Capture the cell that displays the provided text and extract its [x, y] central coordinate. 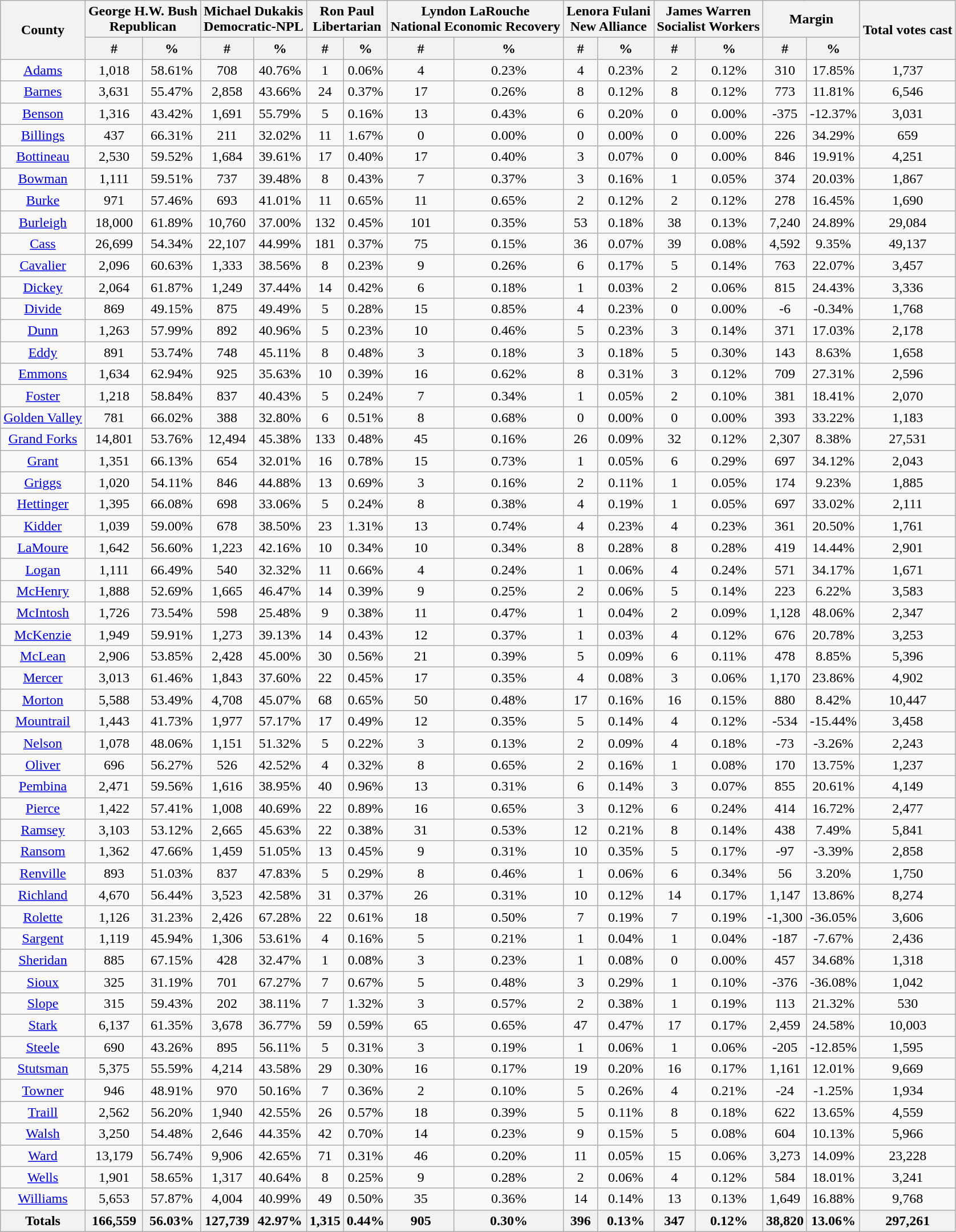
1,128 [785, 613]
5,966 [908, 1134]
Williams [43, 1199]
1,977 [227, 722]
3,678 [227, 1026]
71 [325, 1156]
1,317 [227, 1177]
393 [785, 418]
971 [114, 200]
55.59% [171, 1069]
419 [785, 548]
10.13% [833, 1134]
24.58% [833, 1026]
0.51% [365, 418]
27,531 [908, 439]
Ron PaulLibertarian [347, 19]
-1,300 [785, 917]
29 [325, 1069]
19 [581, 1069]
35 [421, 1199]
19.91% [833, 157]
20.50% [833, 526]
46.47% [279, 591]
166,559 [114, 1221]
1,020 [114, 483]
2,426 [227, 917]
1,934 [908, 1091]
1,726 [114, 613]
2,459 [785, 1026]
13.65% [833, 1112]
1,750 [908, 873]
McLean [43, 656]
75 [421, 244]
891 [114, 352]
478 [785, 656]
143 [785, 352]
5,375 [114, 1069]
892 [227, 331]
1.67% [365, 135]
-3.26% [833, 743]
1,119 [114, 938]
49.15% [171, 309]
4,670 [114, 895]
-24 [785, 1091]
44.88% [279, 483]
885 [114, 960]
174 [785, 483]
1,885 [908, 483]
Walsh [43, 1134]
59.56% [171, 787]
1,649 [785, 1199]
29,084 [908, 222]
57.46% [171, 200]
40.69% [279, 808]
10,447 [908, 700]
428 [227, 960]
1,595 [908, 1047]
880 [785, 700]
43.26% [171, 1047]
39.61% [279, 157]
-7.67% [833, 938]
20.78% [833, 635]
1,616 [227, 787]
9,669 [908, 1069]
1,223 [227, 548]
226 [785, 135]
5,653 [114, 1199]
763 [785, 265]
1,151 [227, 743]
101 [421, 222]
LaMoure [43, 548]
1,671 [908, 569]
59.51% [171, 179]
1,422 [114, 808]
3,241 [908, 1177]
McKenzie [43, 635]
925 [227, 374]
1,218 [114, 396]
3,631 [114, 92]
2,243 [908, 743]
42.65% [279, 1156]
12.01% [833, 1069]
61.46% [171, 678]
2,428 [227, 656]
1,690 [908, 200]
23.86% [833, 678]
4,559 [908, 1112]
66.02% [171, 418]
457 [785, 960]
622 [785, 1112]
1,843 [227, 678]
Richland [43, 895]
1,183 [908, 418]
1,161 [785, 1069]
40.96% [279, 331]
34.29% [833, 135]
1,940 [227, 1112]
0.74% [509, 526]
-36.08% [833, 982]
Burke [43, 200]
59.00% [171, 526]
-205 [785, 1047]
Divide [43, 309]
46 [421, 1156]
49 [325, 1199]
34.68% [833, 960]
16.45% [833, 200]
57.41% [171, 808]
59 [325, 1026]
696 [114, 765]
James WarrenSocialist Workers [708, 19]
Stark [43, 1026]
895 [227, 1047]
678 [227, 526]
855 [785, 787]
67.28% [279, 917]
38.56% [279, 265]
3,336 [908, 287]
0.32% [365, 765]
45.11% [279, 352]
24 [325, 92]
61.87% [171, 287]
42 [325, 1134]
0.61% [365, 917]
1,039 [114, 526]
701 [227, 982]
60.63% [171, 265]
36 [581, 244]
3,250 [114, 1134]
66.13% [171, 461]
38.11% [279, 1004]
709 [785, 374]
14.44% [833, 548]
6.22% [833, 591]
10,003 [908, 1026]
708 [227, 70]
654 [227, 461]
-187 [785, 938]
315 [114, 1004]
3,013 [114, 678]
50.16% [279, 1091]
Lyndon LaRoucheNational Economic Recovery [475, 19]
27.31% [833, 374]
5,588 [114, 700]
127,739 [227, 1221]
Renville [43, 873]
-375 [785, 114]
Rolette [43, 917]
43.58% [279, 1069]
36.77% [279, 1026]
12,494 [227, 439]
45.94% [171, 938]
31.23% [171, 917]
437 [114, 135]
893 [114, 873]
McIntosh [43, 613]
42.58% [279, 895]
13,179 [114, 1156]
Dunn [43, 331]
Oliver [43, 765]
946 [114, 1091]
1,318 [908, 960]
202 [227, 1004]
374 [785, 179]
47.66% [171, 852]
42.52% [279, 765]
44.99% [279, 244]
47.83% [279, 873]
38,820 [785, 1221]
51.05% [279, 852]
132 [325, 222]
37.00% [279, 222]
31.19% [171, 982]
0.56% [365, 656]
659 [908, 135]
39.48% [279, 179]
Benson [43, 114]
1,147 [785, 895]
Hettinger [43, 504]
16.72% [833, 808]
1,316 [114, 114]
39.13% [279, 635]
223 [785, 591]
23,228 [908, 1156]
1,642 [114, 548]
1,443 [114, 722]
Adams [43, 70]
Mercer [43, 678]
604 [785, 1134]
44.35% [279, 1134]
45.63% [279, 830]
8.85% [833, 656]
42.55% [279, 1112]
584 [785, 1177]
Slope [43, 1004]
40.99% [279, 1199]
17.03% [833, 331]
773 [785, 92]
-6 [785, 309]
13.86% [833, 895]
Traill [43, 1112]
2,530 [114, 157]
38.95% [279, 787]
1,333 [227, 265]
20.03% [833, 179]
Cass [43, 244]
325 [114, 982]
Barnes [43, 92]
67.15% [171, 960]
1,684 [227, 157]
-3.39% [833, 852]
381 [785, 396]
3,103 [114, 830]
53 [581, 222]
4,214 [227, 1069]
2,070 [908, 396]
40.64% [279, 1177]
56.60% [171, 548]
18.01% [833, 1177]
2,596 [908, 374]
45.00% [279, 656]
310 [785, 70]
3,273 [785, 1156]
68 [325, 700]
Billings [43, 135]
Grant [43, 461]
8.38% [833, 439]
2,562 [114, 1112]
59.52% [171, 157]
571 [785, 569]
Burleigh [43, 222]
54.11% [171, 483]
1,018 [114, 70]
-15.44% [833, 722]
1,351 [114, 461]
47 [581, 1026]
1,273 [227, 635]
414 [785, 808]
5,396 [908, 656]
1,263 [114, 331]
17.85% [833, 70]
3,606 [908, 917]
737 [227, 179]
2,436 [908, 938]
1,042 [908, 982]
53.12% [171, 830]
2,347 [908, 613]
Morton [43, 700]
65 [421, 1026]
22.07% [833, 265]
2,901 [908, 548]
781 [114, 418]
Total votes cast [908, 30]
0.70% [365, 1134]
7.49% [833, 830]
14.09% [833, 1156]
113 [785, 1004]
1.31% [365, 526]
21 [421, 656]
1,249 [227, 287]
53.61% [279, 938]
1,737 [908, 70]
6,546 [908, 92]
1,237 [908, 765]
53.76% [171, 439]
815 [785, 287]
1,459 [227, 852]
1,901 [114, 1177]
45 [421, 439]
1,395 [114, 504]
58.65% [171, 1177]
2,178 [908, 331]
5,841 [908, 830]
45.38% [279, 439]
Sioux [43, 982]
42.16% [279, 548]
2,477 [908, 808]
2,906 [114, 656]
-36.05% [833, 917]
Ransom [43, 852]
56.44% [171, 895]
40.76% [279, 70]
32.32% [279, 569]
181 [325, 244]
2,043 [908, 461]
0.44% [365, 1221]
1,315 [325, 1221]
133 [325, 439]
52.69% [171, 591]
Margin [811, 19]
42.97% [279, 1221]
-1.25% [833, 1091]
0.53% [509, 830]
1,634 [114, 374]
1,888 [114, 591]
67.27% [279, 982]
0.59% [365, 1026]
1,078 [114, 743]
3.20% [833, 873]
61.89% [171, 222]
32.02% [279, 135]
Mountrail [43, 722]
37.60% [279, 678]
38 [674, 222]
55.79% [279, 114]
61.35% [171, 1026]
57.99% [171, 331]
43.66% [279, 92]
1,768 [908, 309]
Griggs [43, 483]
56.11% [279, 1047]
-376 [785, 982]
56.74% [171, 1156]
4,149 [908, 787]
2,665 [227, 830]
1,761 [908, 526]
13.75% [833, 765]
2,064 [114, 287]
Nelson [43, 743]
Wells [43, 1177]
530 [908, 1004]
3,253 [908, 635]
McHenry [43, 591]
53.49% [171, 700]
51.32% [279, 743]
170 [785, 765]
-73 [785, 743]
32.80% [279, 418]
3,583 [908, 591]
56.27% [171, 765]
693 [227, 200]
0.62% [509, 374]
13.06% [833, 1221]
1,126 [114, 917]
43.42% [171, 114]
24.89% [833, 222]
Cavalier [43, 265]
Sargent [43, 938]
1,008 [227, 808]
1,691 [227, 114]
3,457 [908, 265]
35.63% [279, 374]
57.17% [279, 722]
2,096 [114, 265]
1.32% [365, 1004]
33.22% [833, 418]
41.73% [171, 722]
0.66% [365, 569]
51.03% [171, 873]
25.48% [279, 613]
73.54% [171, 613]
George H.W. BushRepublican [143, 19]
48.91% [171, 1091]
56.20% [171, 1112]
-0.34% [833, 309]
Sheridan [43, 960]
698 [227, 504]
Bottineau [43, 157]
211 [227, 135]
Ward [43, 1156]
9.23% [833, 483]
1,170 [785, 678]
396 [581, 1221]
3,031 [908, 114]
41.01% [279, 200]
8,274 [908, 895]
0.73% [509, 461]
-97 [785, 852]
Steele [43, 1047]
526 [227, 765]
50 [421, 700]
Pierce [43, 808]
58.61% [171, 70]
34.12% [833, 461]
53.74% [171, 352]
58.84% [171, 396]
4,592 [785, 244]
39 [674, 244]
57.87% [171, 1199]
10,760 [227, 222]
11.81% [833, 92]
Golden Valley [43, 418]
9.35% [833, 244]
Emmons [43, 374]
1,362 [114, 852]
38.50% [279, 526]
0.85% [509, 309]
49.49% [279, 309]
59.91% [171, 635]
347 [674, 1221]
388 [227, 418]
Michael DukakisDemocratic-NPL [254, 19]
Lenora FulaniNew Alliance [609, 19]
9,768 [908, 1199]
Kidder [43, 526]
62.94% [171, 374]
53.85% [171, 656]
970 [227, 1091]
869 [114, 309]
66.31% [171, 135]
0.49% [365, 722]
Ramsey [43, 830]
Eddy [43, 352]
8.42% [833, 700]
9,906 [227, 1156]
33.06% [279, 504]
875 [227, 309]
16.88% [833, 1199]
Towner [43, 1091]
0.96% [365, 787]
32.47% [279, 960]
540 [227, 569]
2,646 [227, 1134]
2,307 [785, 439]
56 [785, 873]
32 [674, 439]
24.43% [833, 287]
Stutsman [43, 1069]
1,665 [227, 591]
361 [785, 526]
598 [227, 613]
1,949 [114, 635]
905 [421, 1221]
676 [785, 635]
0.69% [365, 483]
56.03% [171, 1221]
371 [785, 331]
2,111 [908, 504]
6,137 [114, 1026]
37.44% [279, 287]
32.01% [279, 461]
0.42% [365, 287]
0.78% [365, 461]
26,699 [114, 244]
County [43, 30]
Pembina [43, 787]
49,137 [908, 244]
54.48% [171, 1134]
55.47% [171, 92]
4,004 [227, 1199]
438 [785, 830]
18.41% [833, 396]
20.61% [833, 787]
Grand Forks [43, 439]
278 [785, 200]
0.89% [365, 808]
66.08% [171, 504]
0.68% [509, 418]
-12.85% [833, 1047]
18,000 [114, 222]
1,306 [227, 938]
2,471 [114, 787]
23 [325, 526]
Foster [43, 396]
22,107 [227, 244]
7,240 [785, 222]
4,708 [227, 700]
4,902 [908, 678]
690 [114, 1047]
14,801 [114, 439]
34.17% [833, 569]
54.34% [171, 244]
-12.37% [833, 114]
59.43% [171, 1004]
3,458 [908, 722]
Bowman [43, 179]
21.32% [833, 1004]
-534 [785, 722]
1,867 [908, 179]
30 [325, 656]
66.49% [171, 569]
Dickey [43, 287]
33.02% [833, 504]
40 [325, 787]
40.43% [279, 396]
748 [227, 352]
0.67% [365, 982]
1,658 [908, 352]
8.63% [833, 352]
Logan [43, 569]
297,261 [908, 1221]
3,523 [227, 895]
Totals [43, 1221]
4,251 [908, 157]
45.07% [279, 700]
0.22% [365, 743]
